Scan for the cell matching the given text and deliver its (x, y) coordinate at center. 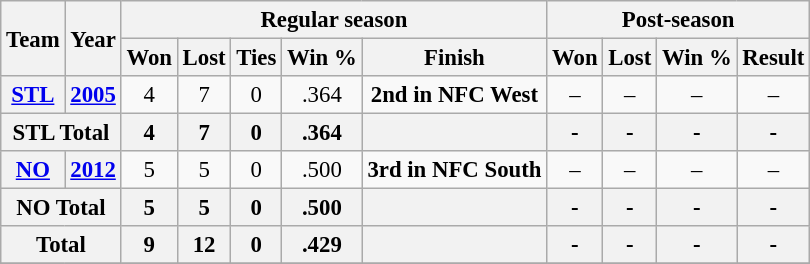
STL Total (61, 133)
.429 (322, 245)
9 (149, 245)
12 (204, 245)
Finish (454, 58)
Result (774, 58)
NO Total (61, 208)
Year (93, 38)
Post-season (678, 20)
2005 (93, 95)
Ties (256, 58)
Team (33, 38)
3rd in NFC South (454, 170)
NO (33, 170)
Regular season (334, 20)
STL (33, 95)
Total (61, 245)
2nd in NFC West (454, 95)
2012 (93, 170)
